From the cell containing the given text, extract its center point as [x, y] coordinate. 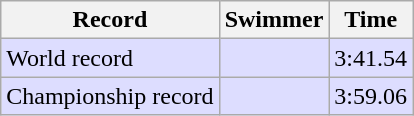
World record [110, 58]
Time [371, 20]
Championship record [110, 96]
Record [110, 20]
Swimmer [274, 20]
3:41.54 [371, 58]
3:59.06 [371, 96]
